Scan for the cell matching the given text and deliver its [X, Y] coordinate at center. 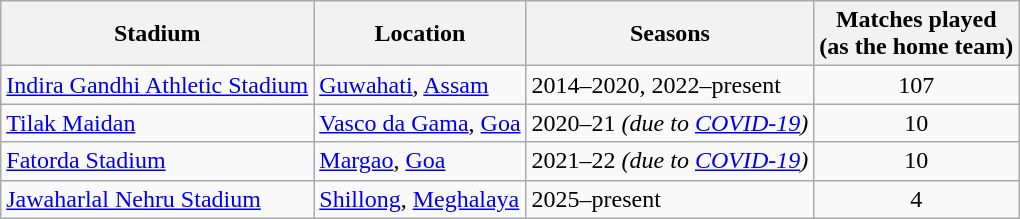
Shillong, Meghalaya [420, 199]
Fatorda Stadium [158, 161]
2021–22 (due to COVID-19) [670, 161]
2025–present [670, 199]
Tilak Maidan [158, 123]
Indira Gandhi Athletic Stadium [158, 85]
4 [916, 199]
Vasco da Gama, Goa [420, 123]
Matches played(as the home team) [916, 34]
2014–2020, 2022–present [670, 85]
Location [420, 34]
107 [916, 85]
Seasons [670, 34]
Jawaharlal Nehru Stadium [158, 199]
2020–21 (due to COVID-19) [670, 123]
Guwahati, Assam [420, 85]
Margao, Goa [420, 161]
Stadium [158, 34]
